Pinpoint the cell where the given text exists, returning its [x, y] midpoint coordinate. 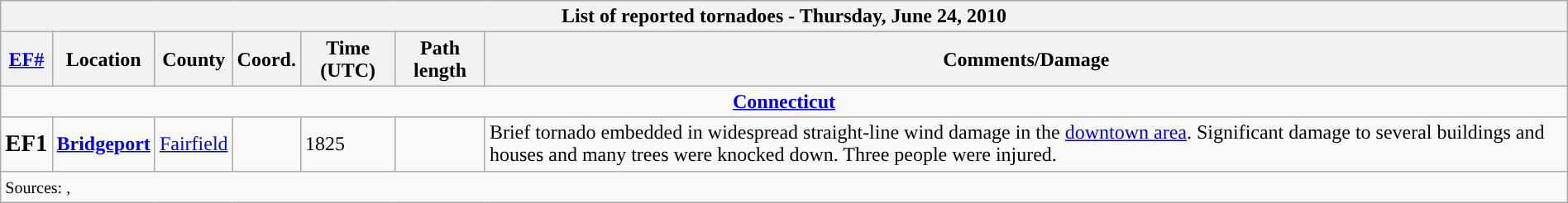
Location [103, 59]
EF# [26, 59]
List of reported tornadoes - Thursday, June 24, 2010 [784, 17]
Sources: , [784, 186]
1825 [347, 144]
Time (UTC) [347, 59]
Comments/Damage [1025, 59]
Fairfield [194, 144]
Connecticut [784, 101]
County [194, 59]
Coord. [266, 59]
EF1 [26, 144]
Bridgeport [103, 144]
Path length [440, 59]
